Identify which cell holds the provided text, then report its [X, Y] central coordinate. 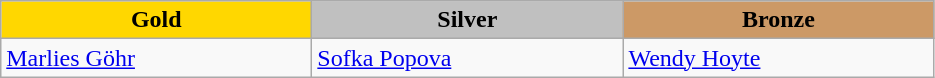
Sofka Popova [468, 58]
Marlies Göhr [156, 58]
Bronze [778, 20]
Wendy Hoyte [778, 58]
Silver [468, 20]
Gold [156, 20]
